Identify which cell holds the provided text, then report its (x, y) central coordinate. 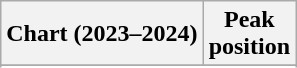
Peakposition (249, 34)
Chart (2023–2024) (102, 34)
